From the cell containing the given text, extract its center point as [X, Y] coordinate. 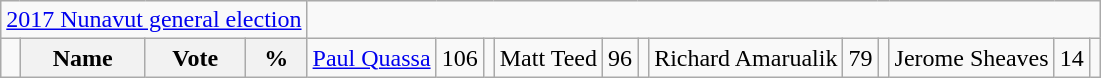
2017 Nunavut general election [154, 20]
Richard Amarualik [746, 58]
Vote [195, 58]
106 [460, 58]
Name [82, 58]
% [276, 58]
96 [620, 58]
14 [1072, 58]
Jerome Sheaves [972, 58]
Paul Quassa [372, 58]
Matt Teed [548, 58]
79 [860, 58]
